Capture the cell that displays the provided text and extract its [x, y] central coordinate. 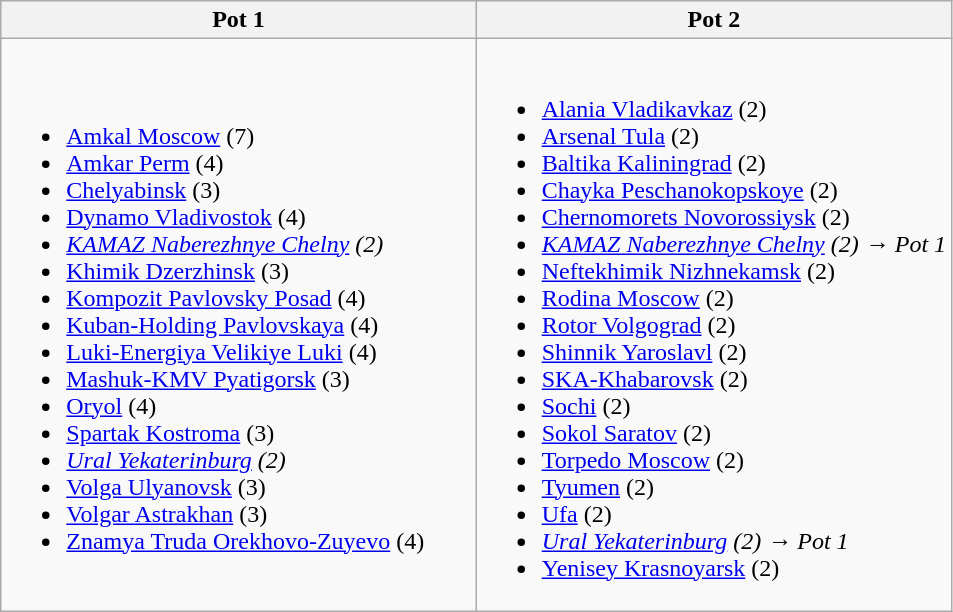
Pot 1 [238, 20]
Pot 2 [714, 20]
